Capture the cell that displays the provided text and extract its [x, y] central coordinate. 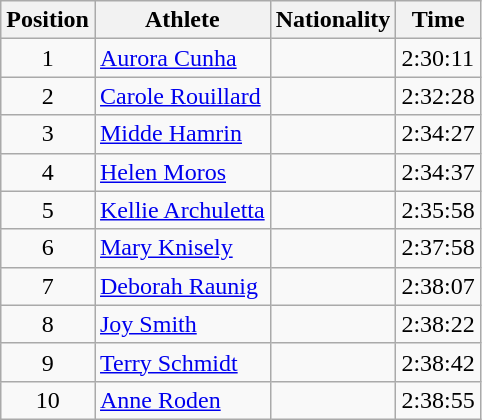
Athlete [182, 20]
Nationality [333, 20]
10 [48, 400]
2:38:55 [438, 400]
2:34:37 [438, 172]
2:37:58 [438, 248]
Kellie Archuletta [182, 210]
8 [48, 324]
3 [48, 134]
2:32:28 [438, 96]
2:35:58 [438, 210]
1 [48, 58]
Carole Rouillard [182, 96]
2:38:42 [438, 362]
Mary Knisely [182, 248]
7 [48, 286]
Anne Roden [182, 400]
Aurora Cunha [182, 58]
2:38:22 [438, 324]
4 [48, 172]
Joy Smith [182, 324]
Time [438, 20]
2:38:07 [438, 286]
5 [48, 210]
Deborah Raunig [182, 286]
Helen Moros [182, 172]
9 [48, 362]
2:34:27 [438, 134]
2 [48, 96]
6 [48, 248]
Midde Hamrin [182, 134]
Position [48, 20]
Terry Schmidt [182, 362]
2:30:11 [438, 58]
